Return the (X, Y) coordinate for the center point of the cell that contains the specified text.  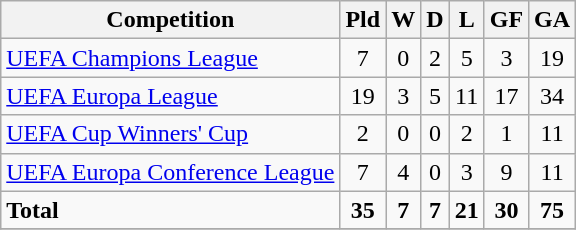
Competition (170, 20)
9 (506, 172)
21 (466, 210)
UEFA Europa Conference League (170, 172)
34 (552, 96)
35 (363, 210)
GA (552, 20)
UEFA Cup Winners' Cup (170, 134)
17 (506, 96)
D (435, 20)
UEFA Europa League (170, 96)
W (404, 20)
Total (170, 210)
1 (506, 134)
30 (506, 210)
75 (552, 210)
UEFA Champions League (170, 58)
GF (506, 20)
Pld (363, 20)
4 (404, 172)
L (466, 20)
